From the cell containing the given text, extract its center point as [x, y] coordinate. 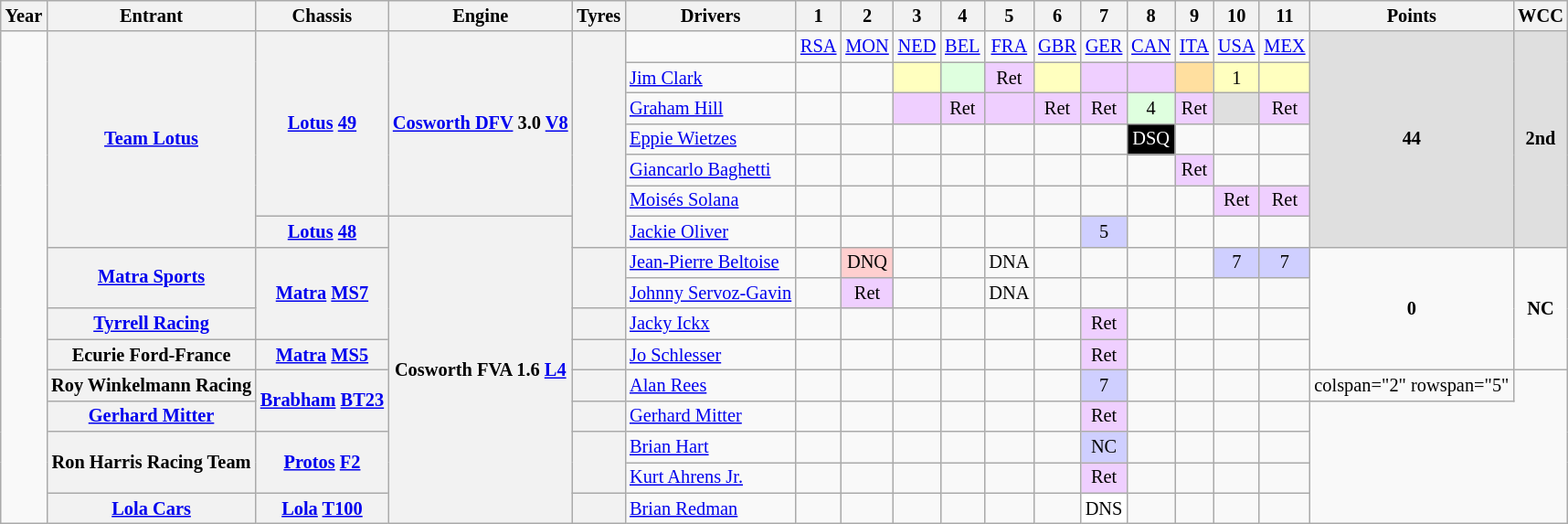
Brabham BT23 [322, 401]
WCC [1541, 16]
DNQ [866, 262]
Cosworth FVA 1.6 L4 [481, 369]
Protos F2 [322, 463]
Jean-Pierre Beltoise [711, 262]
FRA [1009, 47]
MEX [1285, 47]
Engine [481, 16]
Roy Winkelmann Racing [152, 385]
Johnny Servoz-Gavin [711, 293]
Chassis [322, 16]
Moisés Solana [711, 200]
Matra MS5 [322, 355]
DSQ [1151, 139]
Alan Rees [711, 385]
Graham Hill [711, 108]
Jackie Oliver [711, 231]
Kurt Ahrens Jr. [711, 477]
Ecurie Ford-France [152, 355]
GBR [1057, 47]
Matra MS7 [322, 293]
Jim Clark [711, 78]
Lotus 48 [322, 231]
colspan="2" rowspan="5" [1411, 385]
Brian Hart [711, 447]
Points [1411, 16]
CAN [1151, 47]
Lotus 49 [322, 123]
8 [1151, 16]
Lola T100 [322, 508]
9 [1194, 16]
10 [1236, 16]
NED [917, 47]
44 [1411, 139]
11 [1285, 16]
RSA [819, 47]
Team Lotus [152, 139]
2nd [1541, 139]
BEL [962, 47]
Jacky Ickx [711, 324]
USA [1236, 47]
Drivers [711, 16]
2 [866, 16]
MON [866, 47]
6 [1057, 16]
DNS [1104, 508]
3 [917, 16]
Giancarlo Baghetti [711, 170]
Lola Cars [152, 508]
Jo Schlesser [711, 355]
Entrant [152, 16]
GER [1104, 47]
Year [24, 16]
ITA [1194, 47]
Matra Sports [152, 278]
Tyrrell Racing [152, 324]
0 [1411, 309]
Ron Harris Racing Team [152, 463]
Cosworth DFV 3.0 V8 [481, 123]
Tyres [599, 16]
Brian Redman [711, 508]
Eppie Wietzes [711, 139]
